Search for the cell housing the specified text and yield its (X, Y) center coordinate. 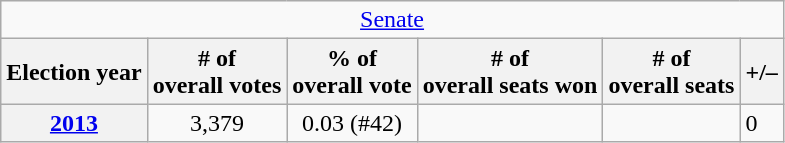
+/– (762, 72)
Senate (392, 20)
0 (762, 123)
Election year (74, 72)
0.03 (#42) (352, 123)
3,379 (217, 123)
# ofoverall seats (672, 72)
# ofoverall votes (217, 72)
2013 (74, 123)
# ofoverall seats won (510, 72)
% ofoverall vote (352, 72)
